Identify which cell holds the provided text, then report its (X, Y) central coordinate. 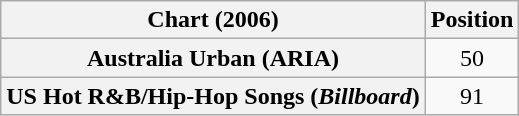
50 (472, 58)
Australia Urban (ARIA) (213, 58)
US Hot R&B/Hip-Hop Songs (Billboard) (213, 96)
Position (472, 20)
91 (472, 96)
Chart (2006) (213, 20)
